Pinpoint the cell where the given text exists, returning its [X, Y] midpoint coordinate. 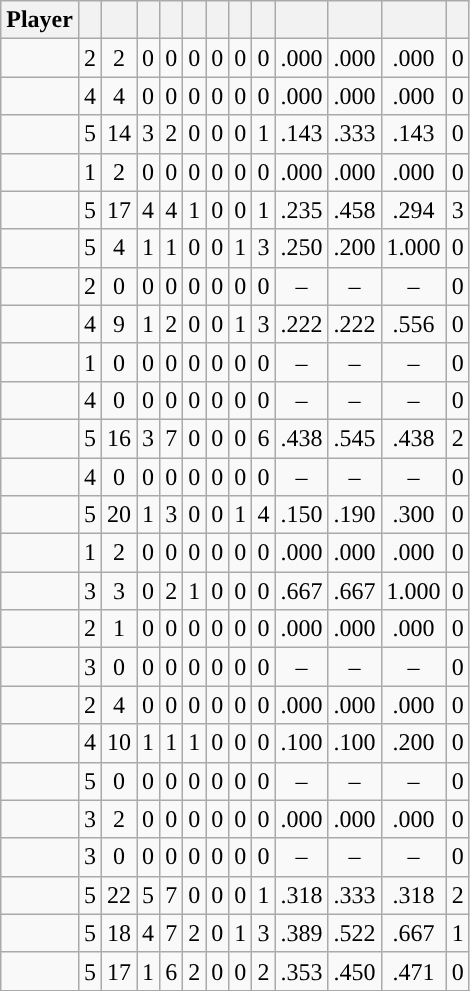
.450 [354, 971]
.353 [302, 971]
Player [40, 20]
18 [120, 933]
.190 [354, 515]
.300 [414, 515]
.250 [302, 248]
.150 [302, 515]
.294 [414, 210]
.522 [354, 933]
16 [120, 438]
.545 [354, 438]
.235 [302, 210]
.471 [414, 971]
9 [120, 324]
.458 [354, 210]
10 [120, 743]
14 [120, 134]
22 [120, 895]
.389 [302, 933]
.556 [414, 324]
20 [120, 515]
